Determine the (X, Y) coordinate at the center of the cell enclosing the given text.  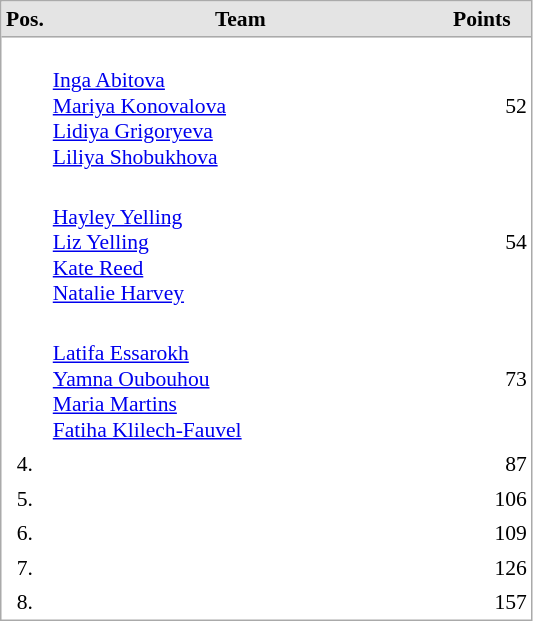
Pos. (26, 20)
5. (26, 499)
Hayley Yelling Liz Yelling Kate Reed Natalie Harvey (240, 242)
Inga Abitova Mariya Konovalova Lidiya Grigoryeva Liliya Shobukhova (240, 106)
8. (26, 602)
109 (482, 533)
87 (482, 464)
4. (26, 464)
7. (26, 567)
106 (482, 499)
Latifa Essarokh Yamna Oubouhou Maria Martins Fatiha Klilech-Fauvel (240, 378)
6. (26, 533)
Team (240, 20)
Points (482, 20)
54 (482, 242)
126 (482, 567)
52 (482, 106)
157 (482, 602)
73 (482, 378)
